Locate the cell with the specified text and output its (X, Y) center coordinate. 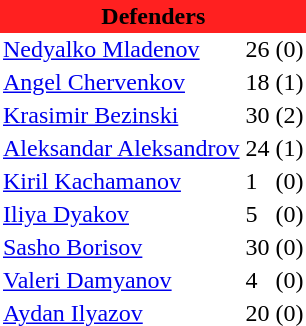
5 (258, 214)
Iliya Dyakov (122, 214)
Sasho Borisov (122, 248)
Valeri Damyanov (122, 280)
Aleksandar Aleksandrov (122, 148)
18 (258, 82)
24 (258, 148)
Kiril Kachamanov (122, 182)
1 (258, 182)
Nedyalko Mladenov (122, 50)
26 (258, 50)
4 (258, 280)
Krasimir Bezinski (122, 116)
Angel Chervenkov (122, 82)
